Locate the cell with the specified text and output its (x, y) center coordinate. 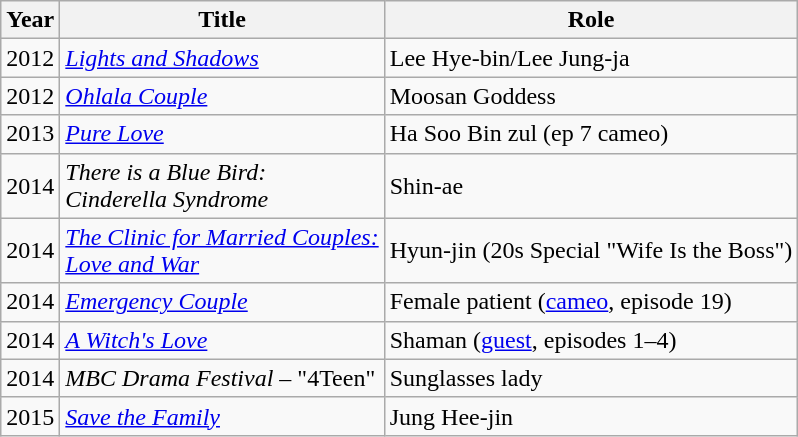
Shin-ae (591, 186)
MBC Drama Festival – "4Teen" (222, 378)
Sunglasses lady (591, 378)
Lights and Shadows (222, 58)
Jung Hee-jin (591, 416)
Ohlala Couple (222, 96)
The Clinic for Married Couples:Love and War (222, 250)
There is a Blue Bird:Cinderella Syndrome (222, 186)
Ha Soo Bin zul (ep 7 cameo) (591, 134)
Emergency Couple (222, 302)
A Witch's Love (222, 340)
2013 (30, 134)
Hyun-jin (20s Special "Wife Is the Boss") (591, 250)
Pure Love (222, 134)
Female patient (cameo, episode 19) (591, 302)
Lee Hye-bin/Lee Jung-ja (591, 58)
Role (591, 20)
Year (30, 20)
Save the Family (222, 416)
2015 (30, 416)
Shaman (guest, episodes 1–4) (591, 340)
Title (222, 20)
Moosan Goddess (591, 96)
